Identify which cell holds the provided text, then report its [x, y] central coordinate. 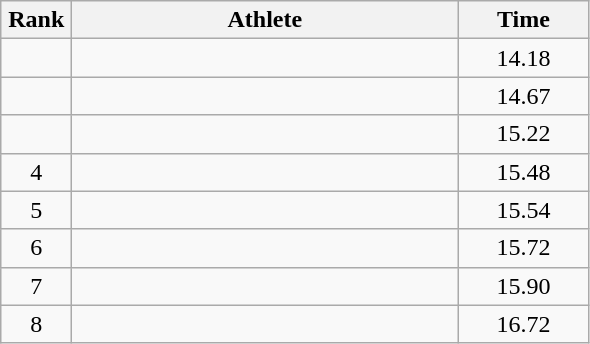
Athlete [265, 20]
14.18 [524, 58]
16.72 [524, 324]
15.48 [524, 172]
7 [36, 286]
8 [36, 324]
15.54 [524, 210]
5 [36, 210]
Rank [36, 20]
4 [36, 172]
15.90 [524, 286]
6 [36, 248]
15.72 [524, 248]
14.67 [524, 96]
15.22 [524, 134]
Time [524, 20]
